For the text-containing cell, return its midpoint in (X, Y) coordinate format. 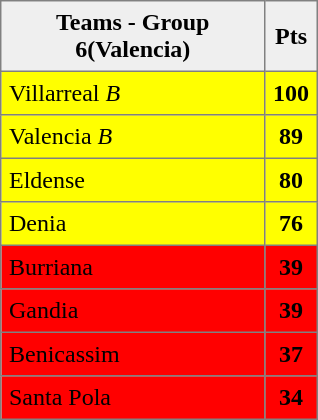
Teams - Group 6(Valencia) (133, 36)
Denia (133, 224)
76 (291, 224)
37 (291, 354)
Valencia B (133, 137)
Eldense (133, 180)
Gandia (133, 311)
34 (291, 398)
Villarreal B (133, 93)
Burriana (133, 267)
Pts (291, 36)
Benicassim (133, 354)
100 (291, 93)
89 (291, 137)
80 (291, 180)
Santa Pola (133, 398)
